Provide the [X, Y] coordinate of the cell's center where the given text is located.  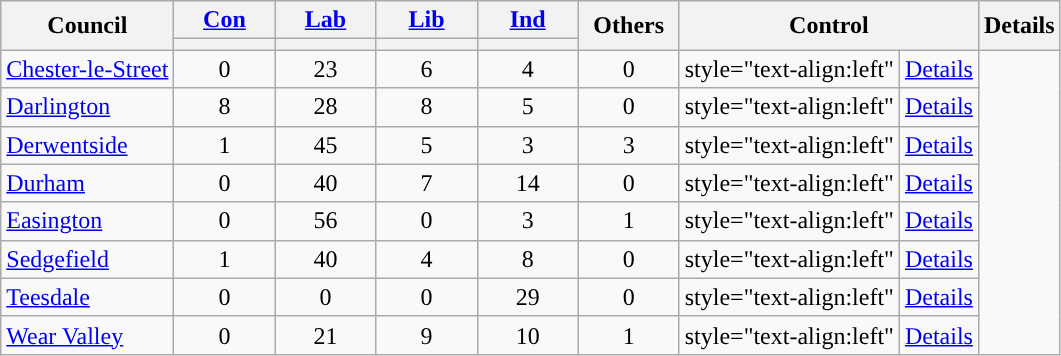
9 [426, 335]
29 [528, 297]
Others [628, 26]
Sedgefield [88, 259]
Darlington [88, 107]
Ind [528, 20]
28 [326, 107]
14 [528, 183]
10 [528, 335]
Wear Valley [88, 335]
Derwentside [88, 145]
Lib [426, 20]
Lab [326, 20]
Easington [88, 221]
Teesdale [88, 297]
Chester-le-Street [88, 69]
Durham [88, 183]
Con [224, 20]
56 [326, 221]
Council [88, 26]
21 [326, 335]
Control [828, 26]
7 [426, 183]
23 [326, 69]
6 [426, 69]
45 [326, 145]
